Extract the (x, y) coordinate from the center of the cell holding the provided text.  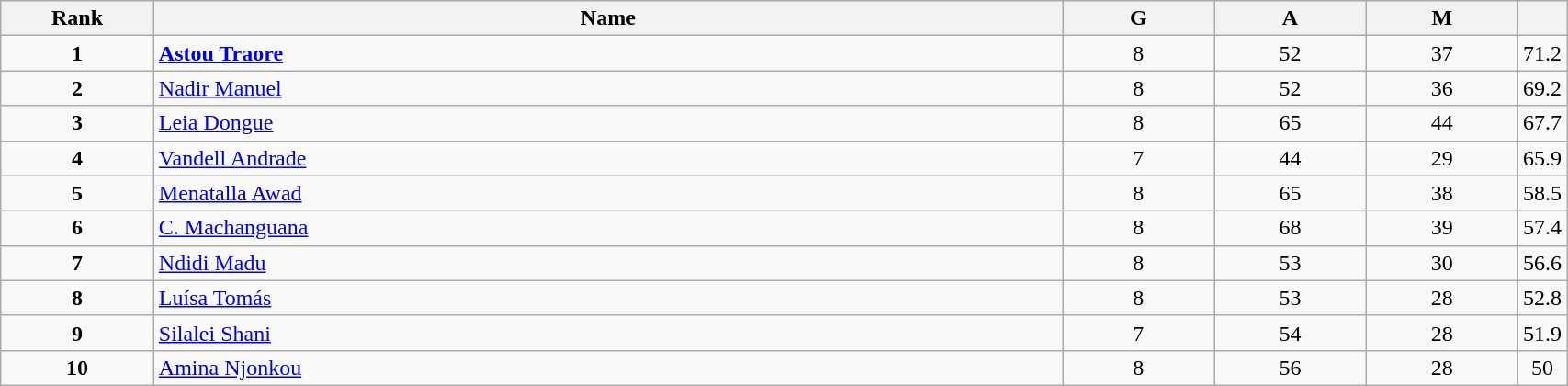
Menatalla Awad (608, 193)
39 (1442, 228)
56.6 (1543, 263)
52.8 (1543, 298)
Rank (77, 18)
54 (1290, 333)
51.9 (1543, 333)
67.7 (1543, 123)
50 (1543, 368)
Name (608, 18)
M (1442, 18)
38 (1442, 193)
9 (77, 333)
58.5 (1543, 193)
3 (77, 123)
4 (77, 158)
Amina Njonkou (608, 368)
30 (1442, 263)
6 (77, 228)
29 (1442, 158)
C. Machanguana (608, 228)
65.9 (1543, 158)
Vandell Andrade (608, 158)
Nadir Manuel (608, 88)
Leia Dongue (608, 123)
57.4 (1543, 228)
Silalei Shani (608, 333)
A (1290, 18)
56 (1290, 368)
G (1139, 18)
5 (77, 193)
2 (77, 88)
36 (1442, 88)
37 (1442, 53)
71.2 (1543, 53)
Astou Traore (608, 53)
68 (1290, 228)
69.2 (1543, 88)
10 (77, 368)
Ndidi Madu (608, 263)
Luísa Tomás (608, 298)
1 (77, 53)
